Pinpoint the cell where the given text exists, returning its [X, Y] midpoint coordinate. 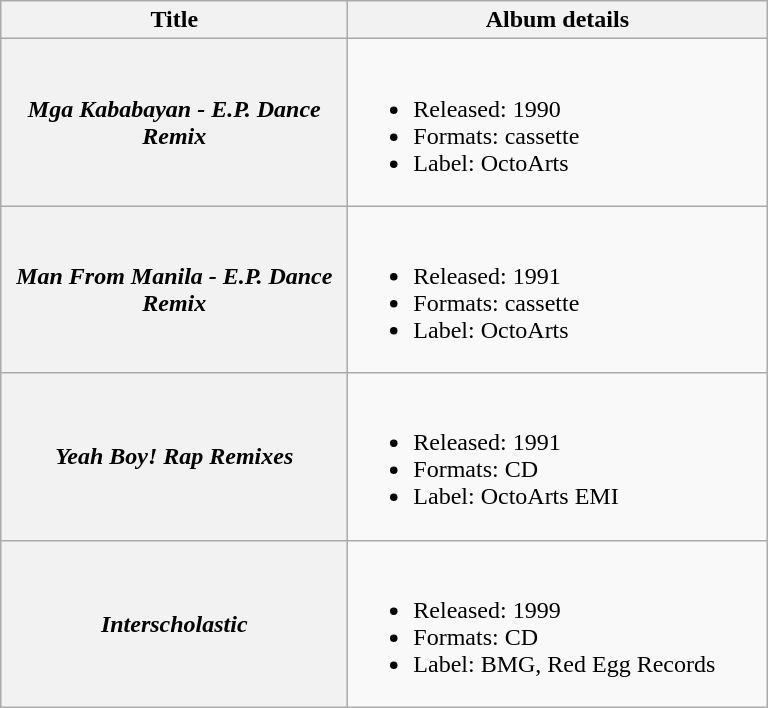
Title [174, 20]
Released: 1990Formats: cassetteLabel: OctoArts [558, 122]
Released: 1991Formats: cassetteLabel: OctoArts [558, 290]
Released: 1999Formats: CDLabel: BMG, Red Egg Records [558, 624]
Album details [558, 20]
Interscholastic [174, 624]
Released: 1991Formats: CDLabel: OctoArts EMI [558, 456]
Man From Manila - E.P. Dance Remix [174, 290]
Yeah Boy! Rap Remixes [174, 456]
Mga Kababayan - E.P. Dance Remix [174, 122]
